Locate the cell with the specified text and output its [x, y] center coordinate. 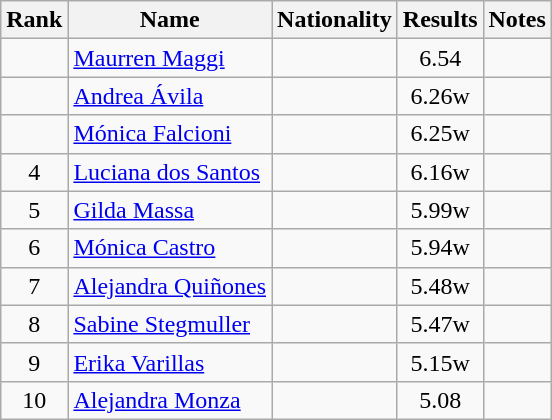
Luciana dos Santos [170, 172]
6.26w [440, 96]
Nationality [335, 20]
Mónica Falcioni [170, 134]
4 [34, 172]
5.47w [440, 324]
Results [440, 20]
Andrea Ávila [170, 96]
10 [34, 400]
Name [170, 20]
8 [34, 324]
Maurren Maggi [170, 58]
Rank [34, 20]
5.99w [440, 210]
Gilda Massa [170, 210]
9 [34, 362]
6.25w [440, 134]
Mónica Castro [170, 248]
5.08 [440, 400]
7 [34, 286]
Erika Varillas [170, 362]
6 [34, 248]
6.16w [440, 172]
Alejandra Quiñones [170, 286]
Notes [517, 20]
Sabine Stegmuller [170, 324]
5.48w [440, 286]
Alejandra Monza [170, 400]
5.15w [440, 362]
5 [34, 210]
5.94w [440, 248]
6.54 [440, 58]
